Find where the given text appears and provide that cell's center as (x, y) coordinate. 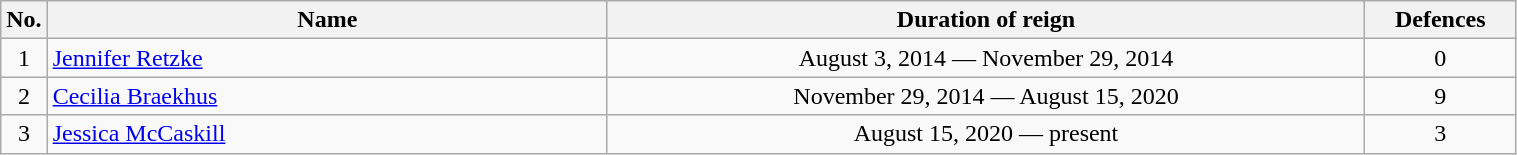
No. (24, 20)
Cecilia Braekhus (327, 96)
Jessica McCaskill (327, 134)
Defences (1441, 20)
2 (24, 96)
9 (1441, 96)
August 15, 2020 — present (986, 134)
November 29, 2014 — August 15, 2020 (986, 96)
0 (1441, 58)
Duration of reign (986, 20)
August 3, 2014 — November 29, 2014 (986, 58)
Name (327, 20)
Jennifer Retzke (327, 58)
1 (24, 58)
